From the cell containing the given text, extract its center point as (X, Y) coordinate. 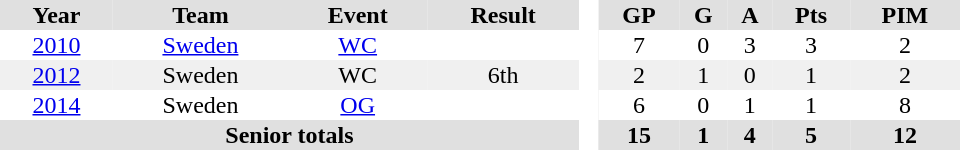
6th (502, 75)
GP (639, 15)
6 (639, 105)
2010 (56, 45)
7 (639, 45)
A (750, 15)
Result (502, 15)
2014 (56, 105)
G (703, 15)
8 (905, 105)
15 (639, 135)
Team (200, 15)
Event (358, 15)
Year (56, 15)
12 (905, 135)
PIM (905, 15)
OG (358, 105)
4 (750, 135)
Pts (811, 15)
5 (811, 135)
2012 (56, 75)
Senior totals (290, 135)
